From the cell containing the given text, extract its center point as (X, Y) coordinate. 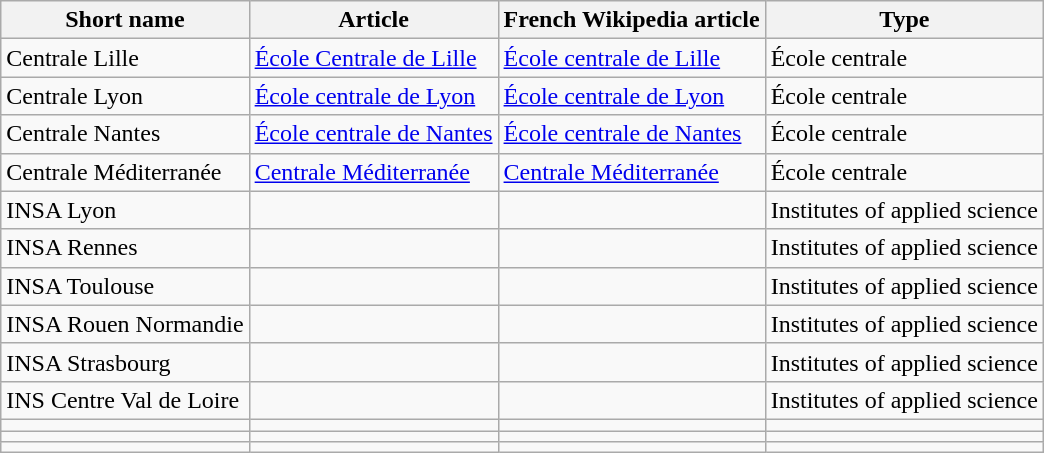
Centrale Lyon (125, 96)
INSA Rennes (125, 248)
Centrale Lille (125, 58)
Type (904, 20)
French Wikipedia article (632, 20)
École Centrale de Lille (374, 58)
Centrale Nantes (125, 134)
INSA Rouen Normandie (125, 324)
Article (374, 20)
École centrale de Lille (632, 58)
INSA Strasbourg (125, 362)
INS Centre Val de Loire (125, 400)
INSA Lyon (125, 210)
Short name (125, 20)
INSA Toulouse (125, 286)
